Search for the cell housing the specified text and yield its [X, Y] center coordinate. 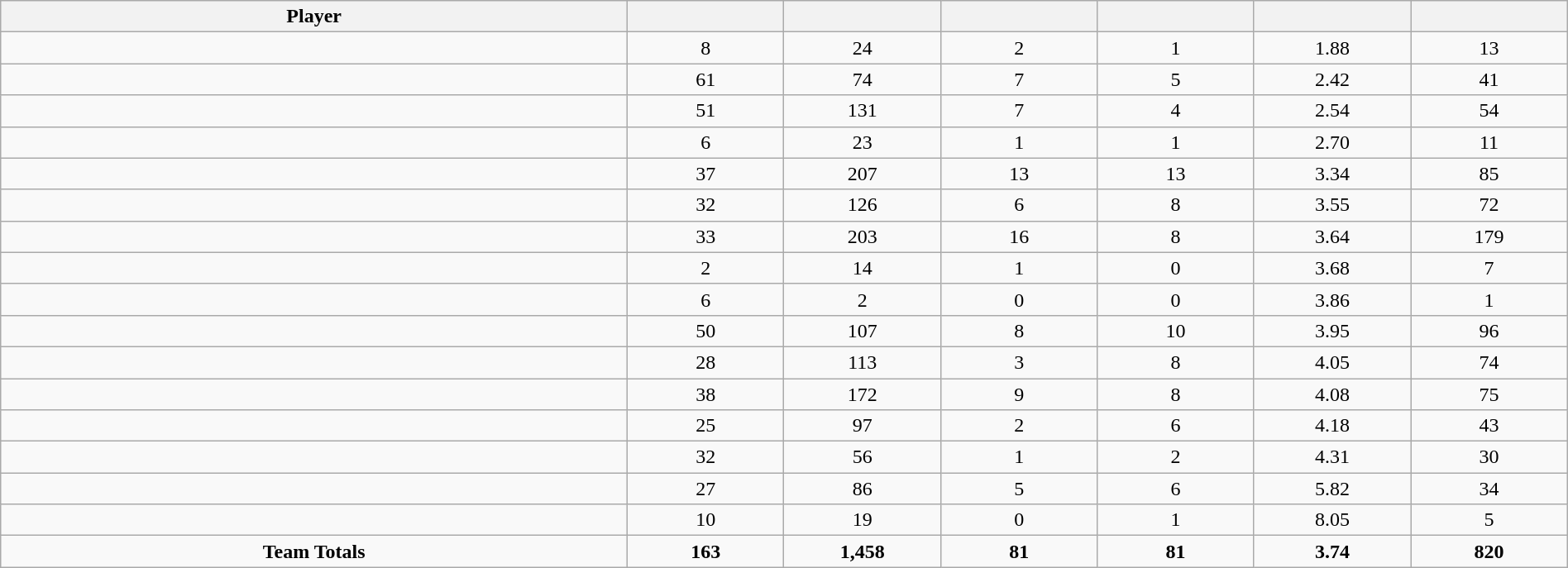
107 [862, 331]
4.18 [1331, 426]
24 [862, 48]
43 [1489, 426]
33 [706, 236]
3.95 [1331, 331]
11 [1489, 142]
4.31 [1331, 457]
113 [862, 362]
3 [1019, 362]
207 [862, 174]
3.74 [1331, 551]
5.82 [1331, 489]
75 [1489, 394]
96 [1489, 331]
4.08 [1331, 394]
Player [314, 17]
3.64 [1331, 236]
3.86 [1331, 299]
9 [1019, 394]
41 [1489, 79]
131 [862, 111]
3.34 [1331, 174]
179 [1489, 236]
4 [1176, 111]
50 [706, 331]
34 [1489, 489]
54 [1489, 111]
16 [1019, 236]
3.68 [1331, 268]
163 [706, 551]
2.70 [1331, 142]
72 [1489, 205]
23 [862, 142]
37 [706, 174]
172 [862, 394]
38 [706, 394]
28 [706, 362]
Team Totals [314, 551]
86 [862, 489]
14 [862, 268]
51 [706, 111]
30 [1489, 457]
820 [1489, 551]
1.88 [1331, 48]
56 [862, 457]
3.55 [1331, 205]
25 [706, 426]
1,458 [862, 551]
4.05 [1331, 362]
97 [862, 426]
203 [862, 236]
61 [706, 79]
2.54 [1331, 111]
85 [1489, 174]
8.05 [1331, 520]
126 [862, 205]
2.42 [1331, 79]
19 [862, 520]
27 [706, 489]
